Output the [X, Y] coordinate of the center of the cell containing the given text.  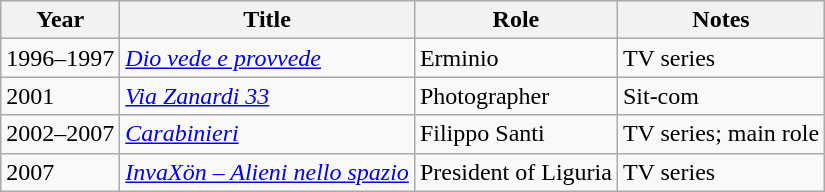
Via Zanardi 33 [268, 96]
Dio vede e provvede [268, 58]
Year [60, 20]
TV series; main role [720, 134]
2007 [60, 172]
President of Liguria [516, 172]
2002–2007 [60, 134]
Sit-com [720, 96]
Filippo Santi [516, 134]
Photographer [516, 96]
Erminio [516, 58]
Notes [720, 20]
1996–1997 [60, 58]
Role [516, 20]
Carabinieri [268, 134]
Title [268, 20]
2001 [60, 96]
InvaXön – Alieni nello spazio [268, 172]
